Identify which cell holds the provided text, then report its (x, y) central coordinate. 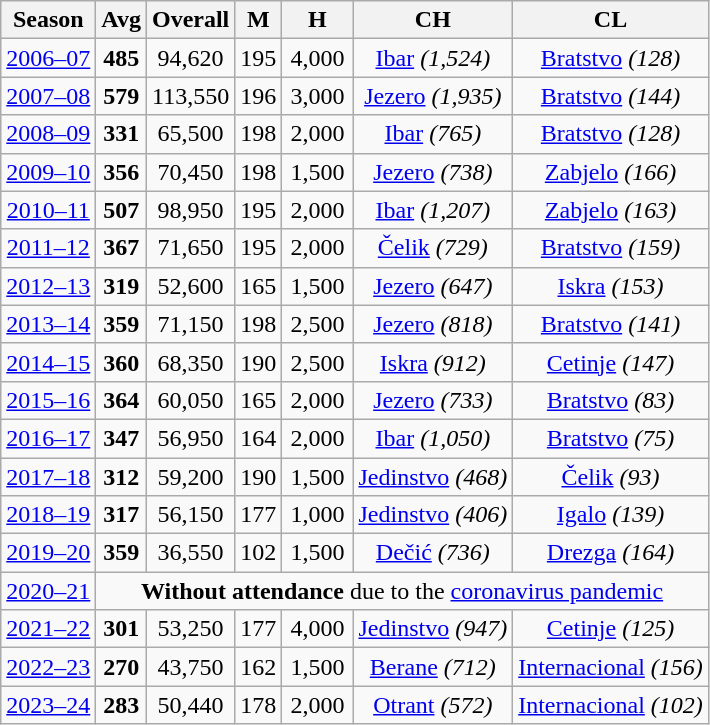
2009–10 (48, 172)
Bratstvo (159) (611, 248)
2018–19 (48, 515)
68,350 (190, 362)
2022–23 (48, 667)
301 (122, 629)
Zabjelo (166) (611, 172)
2021–22 (48, 629)
H (318, 20)
98,950 (190, 210)
Bratstvo (141) (611, 324)
Jezero (647) (433, 286)
Otrant (572) (433, 705)
196 (258, 96)
3,000 (318, 96)
Jedinstvo (947) (433, 629)
CL (611, 20)
312 (122, 477)
2006–07 (48, 58)
164 (258, 438)
M (258, 20)
1,000 (318, 515)
Igalo (139) (611, 515)
Overall (190, 20)
Ibar (1,207) (433, 210)
Jezero (818) (433, 324)
178 (258, 705)
53,250 (190, 629)
2020–21 (48, 591)
Ibar (1,050) (433, 438)
70,450 (190, 172)
331 (122, 134)
Ibar (1,524) (433, 58)
Avg (122, 20)
2023–24 (48, 705)
360 (122, 362)
36,550 (190, 553)
347 (122, 438)
65,500 (190, 134)
579 (122, 96)
43,750 (190, 667)
Jezero (1,935) (433, 96)
2010–11 (48, 210)
Internacional (156) (611, 667)
2019–20 (48, 553)
Zabjelo (163) (611, 210)
Cetinje (125) (611, 629)
Čelik (93) (611, 477)
Ibar (765) (433, 134)
102 (258, 553)
52,600 (190, 286)
283 (122, 705)
Iskra (912) (433, 362)
71,650 (190, 248)
Jedinstvo (406) (433, 515)
Cetinje (147) (611, 362)
2011–12 (48, 248)
CH (433, 20)
2014–15 (48, 362)
2012–13 (48, 286)
71,150 (190, 324)
367 (122, 248)
2007–08 (48, 96)
Internacional (102) (611, 705)
Season (48, 20)
Iskra (153) (611, 286)
56,950 (190, 438)
319 (122, 286)
113,550 (190, 96)
364 (122, 400)
60,050 (190, 400)
Drezga (164) (611, 553)
162 (258, 667)
Čelik (729) (433, 248)
Bratstvo (75) (611, 438)
Jezero (733) (433, 400)
59,200 (190, 477)
2016–17 (48, 438)
507 (122, 210)
94,620 (190, 58)
Berane (712) (433, 667)
2008–09 (48, 134)
Bratstvo (83) (611, 400)
Jezero (738) (433, 172)
2013–14 (48, 324)
356 (122, 172)
485 (122, 58)
Without attendance due to the coronavirus pandemic (402, 591)
Jedinstvo (468) (433, 477)
2017–18 (48, 477)
50,440 (190, 705)
270 (122, 667)
Dečić (736) (433, 553)
317 (122, 515)
Bratstvo (144) (611, 96)
2015–16 (48, 400)
56,150 (190, 515)
